Find where the given text appears and provide that cell's center as [x, y] coordinate. 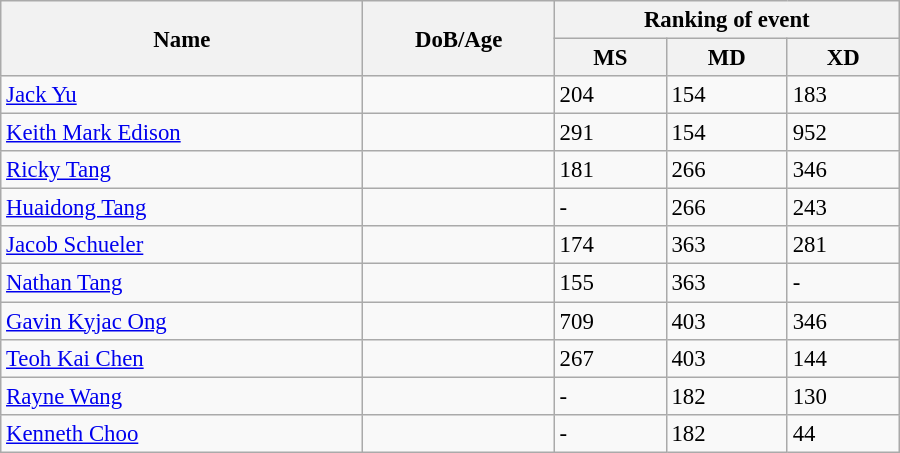
Jack Yu [182, 95]
Gavin Kyjac Ong [182, 321]
130 [843, 396]
181 [610, 170]
952 [843, 133]
XD [843, 58]
174 [610, 245]
281 [843, 245]
MS [610, 58]
Teoh Kai Chen [182, 358]
Ranking of event [726, 20]
204 [610, 95]
183 [843, 95]
Kenneth Choo [182, 433]
709 [610, 321]
Name [182, 38]
Huaidong Tang [182, 208]
MD [726, 58]
DoB/Age [458, 38]
243 [843, 208]
44 [843, 433]
Ricky Tang [182, 170]
267 [610, 358]
144 [843, 358]
Jacob Schueler [182, 245]
155 [610, 283]
291 [610, 133]
Nathan Tang [182, 283]
Rayne Wang [182, 396]
Keith Mark Edison [182, 133]
